Locate the cell with the specified text and output its (X, Y) center coordinate. 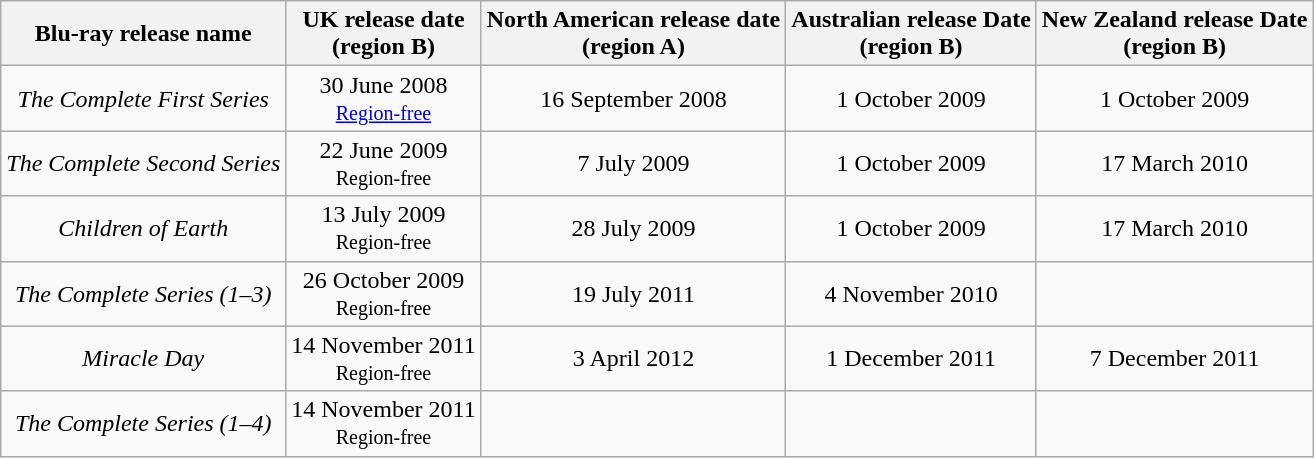
30 June 2008Region-free (384, 98)
22 June 2009Region-free (384, 164)
3 April 2012 (634, 358)
28 July 2009 (634, 228)
19 July 2011 (634, 294)
16 September 2008 (634, 98)
Blu-ray release name (144, 34)
13 July 2009Region-free (384, 228)
7 July 2009 (634, 164)
1 December 2011 (912, 358)
The Complete Series (1–4) (144, 424)
North American release date(region A) (634, 34)
The Complete First Series (144, 98)
4 November 2010 (912, 294)
The Complete Series (1–3) (144, 294)
7 December 2011 (1174, 358)
Children of Earth (144, 228)
UK release date(region B) (384, 34)
The Complete Second Series (144, 164)
Miracle Day (144, 358)
New Zealand release Date(region B) (1174, 34)
26 October 2009Region-free (384, 294)
Australian release Date(region B) (912, 34)
